Search for the cell housing the specified text and yield its (X, Y) center coordinate. 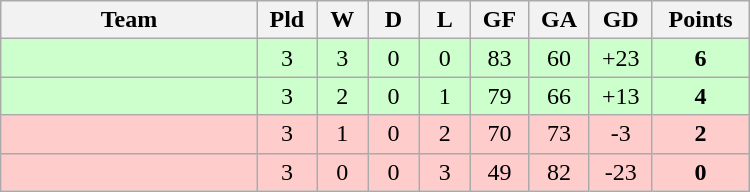
+23 (620, 58)
D (394, 20)
79 (499, 96)
Pld (287, 20)
70 (499, 134)
83 (499, 58)
GF (499, 20)
-23 (620, 172)
73 (560, 134)
60 (560, 58)
+13 (620, 96)
Team (129, 20)
L (444, 20)
49 (499, 172)
6 (700, 58)
GD (620, 20)
4 (700, 96)
W (342, 20)
82 (560, 172)
-3 (620, 134)
66 (560, 96)
Points (700, 20)
GA (560, 20)
